For the text-containing cell, return its midpoint in (X, Y) coordinate format. 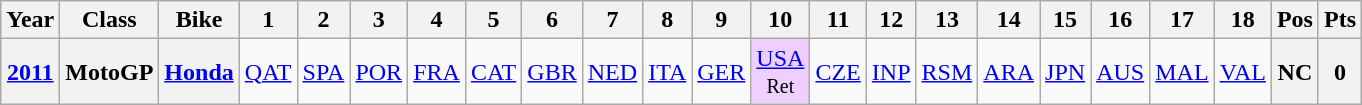
3 (379, 20)
18 (1242, 20)
1 (268, 20)
MotoGP (110, 72)
12 (891, 20)
10 (780, 20)
15 (1066, 20)
NC (1294, 72)
ITA (668, 72)
MAL (1182, 72)
RSM (947, 72)
CAT (493, 72)
Pos (1294, 20)
5 (493, 20)
POR (379, 72)
SPA (324, 72)
ARA (1009, 72)
2 (324, 20)
6 (552, 20)
JPN (1066, 72)
QAT (268, 72)
14 (1009, 20)
Class (110, 20)
USARet (780, 72)
0 (1340, 72)
CZE (838, 72)
4 (437, 20)
INP (891, 72)
8 (668, 20)
VAL (1242, 72)
Year (30, 20)
16 (1120, 20)
GBR (552, 72)
Pts (1340, 20)
Bike (199, 20)
2011 (30, 72)
Honda (199, 72)
17 (1182, 20)
FRA (437, 72)
13 (947, 20)
AUS (1120, 72)
NED (612, 72)
GER (722, 72)
11 (838, 20)
9 (722, 20)
7 (612, 20)
